Find where the given text appears and provide that cell's center as [x, y] coordinate. 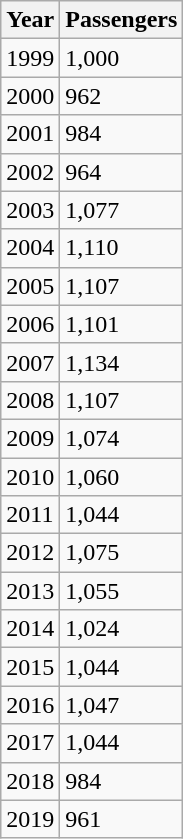
1,060 [122, 477]
Year [30, 20]
2018 [30, 781]
Passengers [122, 20]
2011 [30, 515]
2019 [30, 819]
2000 [30, 96]
1,077 [122, 210]
2001 [30, 134]
2015 [30, 667]
964 [122, 172]
1,024 [122, 629]
1,134 [122, 362]
2017 [30, 743]
2009 [30, 438]
1,110 [122, 248]
2014 [30, 629]
2012 [30, 553]
2013 [30, 591]
1,047 [122, 705]
2004 [30, 248]
2005 [30, 286]
2010 [30, 477]
1,075 [122, 553]
961 [122, 819]
962 [122, 96]
2007 [30, 362]
1,000 [122, 58]
1999 [30, 58]
2016 [30, 705]
2008 [30, 400]
1,055 [122, 591]
1,074 [122, 438]
2002 [30, 172]
1,101 [122, 324]
2006 [30, 324]
2003 [30, 210]
